Pinpoint the cell where the given text exists, returning its [X, Y] midpoint coordinate. 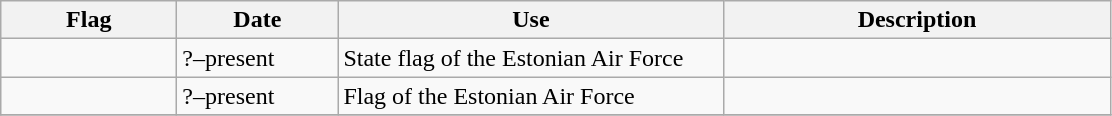
Use [531, 20]
Flag of the Estonian Air Force [531, 96]
Date [258, 20]
Description [917, 20]
State flag of the Estonian Air Force [531, 58]
Flag [89, 20]
